Return the (X, Y) coordinate for the center point of the cell that contains the specified text.  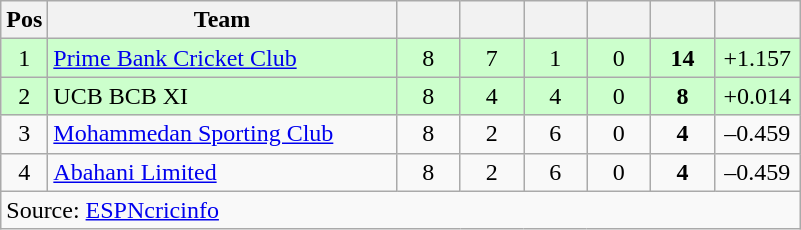
+1.157 (757, 58)
Prime Bank Cricket Club (222, 58)
Team (222, 20)
Source: ESPNcricinfo (401, 210)
+0.014 (757, 96)
UCB BCB XI (222, 96)
Pos (24, 20)
Mohammedan Sporting Club (222, 134)
14 (683, 58)
Abahani Limited (222, 172)
7 (492, 58)
3 (24, 134)
